Extract the (X, Y) coordinate from the center of the cell holding the provided text.  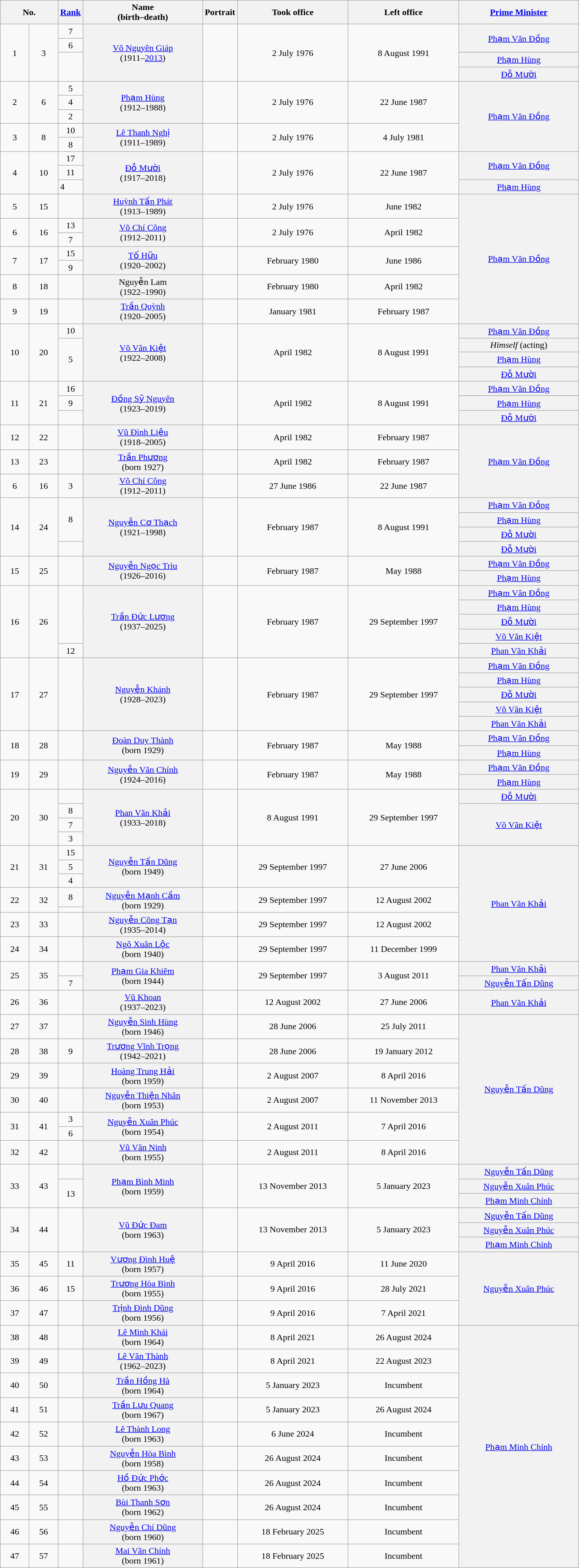
56 (43, 1532)
Phạm Gia Khiêm(born 1944) (143, 976)
Nguyễn Cơ Thạch(1921–1998) (143, 527)
57 (43, 1556)
25 July 2011 (403, 1027)
Nguyễn Lam(1922–1990) (143, 287)
49 (43, 1361)
Vũ Khoan(1937–2023) (143, 1003)
3 August 2011 (403, 976)
Trần Phương(born 1927) (143, 462)
Hoàng Trung Hải(born 1959) (143, 1076)
Nguyễn Khánh(1928–2023) (143, 695)
January 1981 (293, 311)
Huỳnh Tấn Phát(1913–1989) (143, 206)
Nguyễn Thiện Nhân(born 1953) (143, 1100)
Nguyễn Xuân Phúc(born 1954) (143, 1126)
27 June 1986 (293, 486)
Lê Văn Thành(1962–2023) (143, 1361)
55 (43, 1508)
Võ Văn Kiệt(1922–2008) (143, 353)
52 (43, 1434)
54 (43, 1483)
Tố Hữu(1920–2002) (143, 261)
14 (15, 527)
Trần Quỳnh(1920–2005) (143, 311)
Nguyễn Ngọc Trìu(1926–2016) (143, 571)
No. (29, 13)
Võ Nguyên Giáp(1911–2013) (143, 53)
28 July 2021 (403, 1288)
Nguyễn Công Tạn(1935–2014) (143, 925)
Ngô Xuân Lộc(born 1940) (143, 949)
Trần Đức Lương(1937–2025) (143, 622)
53 (43, 1458)
Lê Thành Long(born 1963) (143, 1434)
Trương Vĩnh Trọng(1942–2021) (143, 1051)
11 November 2013 (403, 1100)
June 1982 (403, 206)
Phan Văn Khải(1933–2018) (143, 817)
Phạm Bình Minh(born 1959) (143, 1186)
Prime Minister (519, 13)
Mai Văn Chính(born 1961) (143, 1556)
Lê Thanh Nghị(1911–1989) (143, 137)
7 April 2016 (403, 1126)
1 (15, 53)
Đoàn Duy Thành(born 1929) (143, 746)
22 August 2023 (403, 1361)
Vũ Văn Ninh(born 1955) (143, 1152)
Trương Hòa Bình(born 1955) (143, 1288)
Vũ Đức Đam(born 1963) (143, 1230)
Đồng Sỹ Nguyên(1923–2019) (143, 403)
50 (43, 1385)
Hồ Đức Phớc(born 1963) (143, 1483)
Left office (403, 13)
Rank (71, 13)
Name(birth–death) (143, 13)
Vũ Đình Liệu(1918–2005) (143, 437)
48 (43, 1337)
19 January 2012 (403, 1051)
4 July 1981 (403, 137)
Đỗ Mười(1917–2018) (143, 173)
Portrait (220, 13)
Lê Minh Khái(born 1964) (143, 1337)
Bùi Thanh Sơn(born 1962) (143, 1508)
11 December 1999 (403, 949)
Himself (acting) (519, 345)
Nguyễn Chí Dũng(born 1960) (143, 1532)
7 April 2021 (403, 1313)
Vương Đình Huệ(born 1957) (143, 1264)
51 (43, 1410)
Nguyễn Sinh Hùng(born 1946) (143, 1027)
Nguyễn Mạnh Cầm(born 1929) (143, 900)
June 1986 (403, 261)
Nguyễn Văn Chính(1924–2016) (143, 774)
Trần Hồng Hà(born 1964) (143, 1385)
11 June 2020 (403, 1264)
Trần Lưu Quang(born 1967) (143, 1410)
Nguyễn Hòa Bình(born 1958) (143, 1458)
Trịnh Đình Dũng(born 1956) (143, 1313)
Nguyễn Tấn Dũng(born 1949) (143, 867)
Took office (293, 13)
6 June 2024 (293, 1434)
Phạm Hùng(1912–1988) (143, 102)
